Find where the given text appears and provide that cell's center as [X, Y] coordinate. 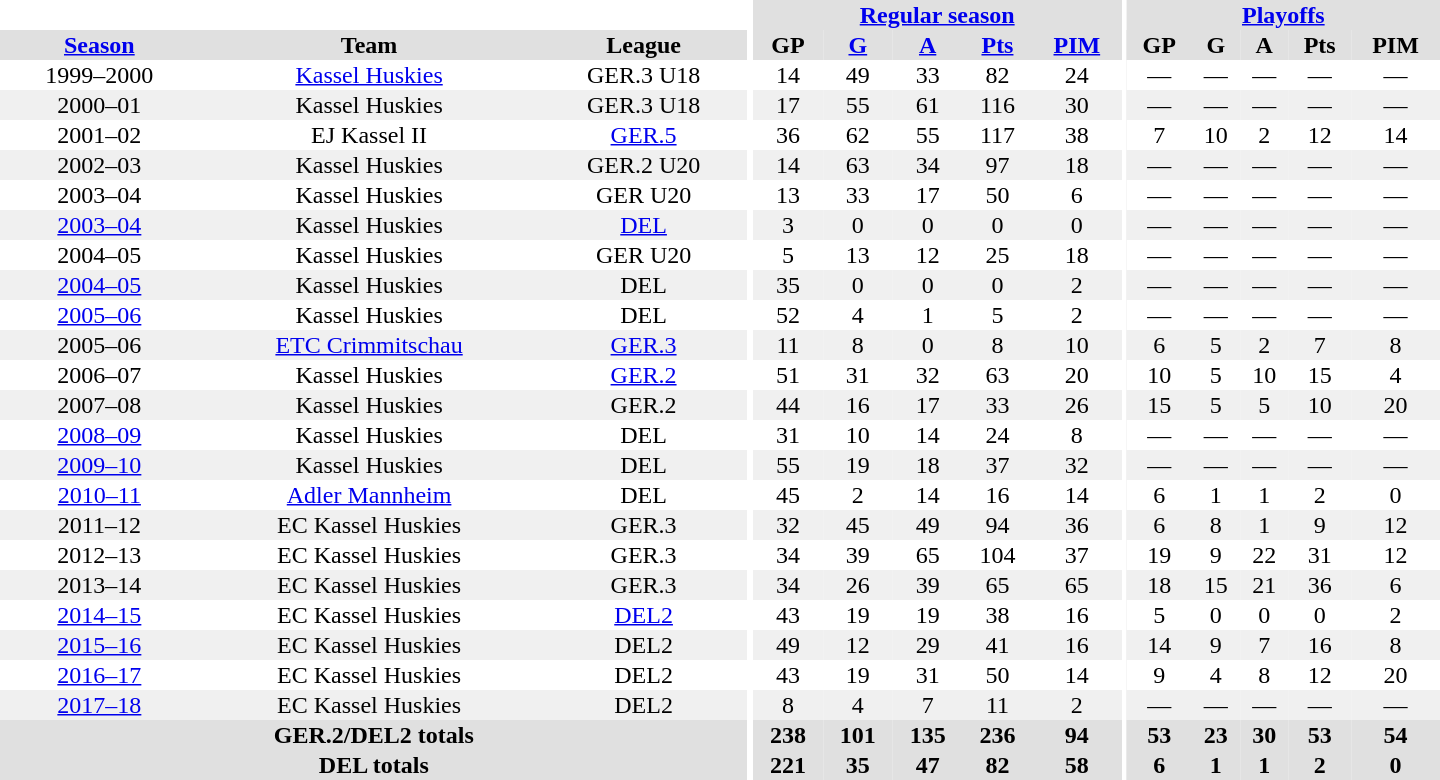
116 [998, 105]
2015–16 [100, 645]
2017–18 [100, 705]
104 [998, 555]
22 [1264, 555]
101 [858, 735]
1999–2000 [100, 75]
2016–17 [100, 675]
236 [998, 735]
2006–07 [100, 375]
2008–09 [100, 435]
Playoffs [1284, 15]
Regular season [937, 15]
117 [998, 135]
EJ Kassel II [370, 135]
2002–03 [100, 165]
51 [788, 375]
61 [928, 105]
2010–11 [100, 495]
23 [1216, 735]
44 [788, 405]
GER.2 U20 [643, 165]
ETC Crimmitschau [370, 345]
2013–14 [100, 585]
DEL totals [374, 765]
2011–12 [100, 525]
62 [858, 135]
Adler Mannheim [370, 495]
135 [928, 735]
238 [788, 735]
25 [998, 255]
2012–13 [100, 555]
21 [1264, 585]
58 [1076, 765]
41 [998, 645]
Season [100, 45]
2000–01 [100, 105]
221 [788, 765]
47 [928, 765]
2014–15 [100, 615]
29 [928, 645]
2009–10 [100, 465]
League [643, 45]
54 [1396, 735]
2001–02 [100, 135]
97 [998, 165]
Team [370, 45]
GER.2/DEL2 totals [374, 735]
52 [788, 315]
2007–08 [100, 405]
GER.5 [643, 135]
3 [788, 225]
